Scan for the cell matching the given text and deliver its (x, y) coordinate at center. 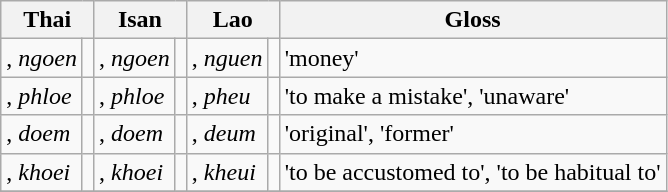
Thai (48, 20)
, nguen (227, 58)
, deum (227, 134)
, kheui (227, 172)
Lao (232, 20)
'to be accustomed to', 'to be habitual to' (472, 172)
'to make a mistake', 'unaware' (472, 96)
'original', 'former' (472, 134)
'money' (472, 58)
Gloss (472, 20)
Isan (140, 20)
, pheu (227, 96)
